Extract the (X, Y) coordinate from the center of the cell holding the provided text.  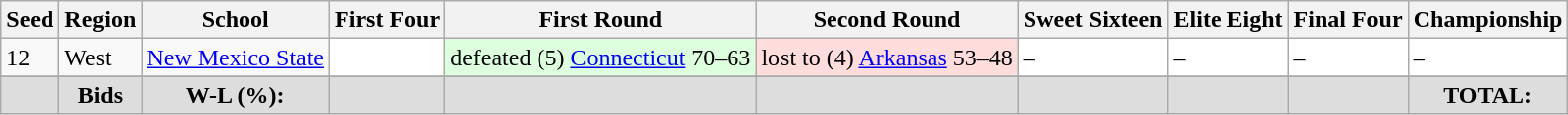
Final Four (1348, 20)
First Four (388, 20)
Sweet Sixteen (1093, 20)
Seed (30, 20)
Second Round (887, 20)
West (101, 57)
lost to (4) Arkansas 53–48 (887, 57)
Bids (101, 95)
School (236, 20)
TOTAL: (1488, 95)
Elite Eight (1227, 20)
First Round (601, 20)
defeated (5) Connecticut 70–63 (601, 57)
Region (101, 20)
New Mexico State (236, 57)
12 (30, 57)
W-L (%): (236, 95)
Championship (1488, 20)
